Provide the (x, y) coordinate of the cell's center where the given text is located.  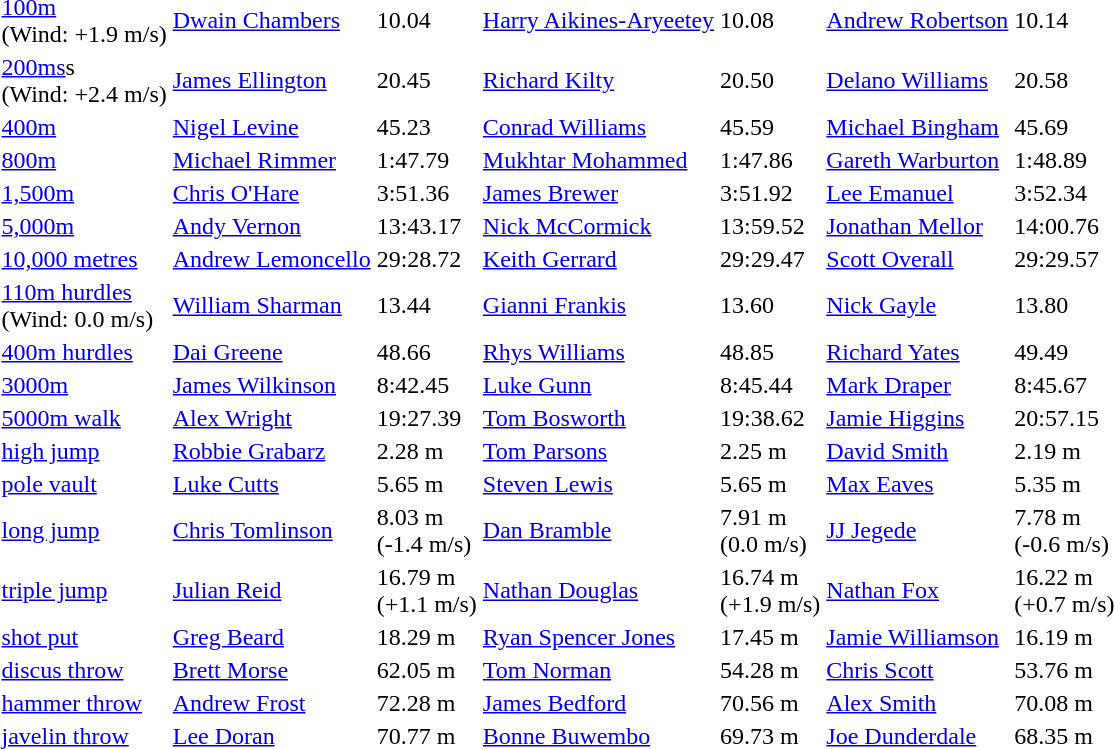
Luke Cutts (272, 484)
Gareth Warburton (918, 160)
Andrew Lemoncello (272, 259)
Keith Gerrard (598, 259)
48.85 (770, 352)
high jump (84, 451)
Ryan Spencer Jones (598, 637)
triple jump (84, 590)
Max Eaves (918, 484)
Tom Bosworth (598, 418)
Tom Norman (598, 670)
shot put (84, 637)
discus throw (84, 670)
2.28 m (426, 451)
Lee Emanuel (918, 193)
45.59 (770, 127)
45.23 (426, 127)
70.56 m (770, 703)
13:59.52 (770, 226)
hammer throw (84, 703)
Delano Williams (918, 80)
20.50 (770, 80)
James Ellington (272, 80)
5000m walk (84, 418)
72.28 m (426, 703)
5,000m (84, 226)
Conrad Williams (598, 127)
Scott Overall (918, 259)
400m hurdles (84, 352)
400m (84, 127)
Gianni Frankis (598, 306)
18.29 m (426, 637)
Andrew Frost (272, 703)
Richard Kilty (598, 80)
Richard Yates (918, 352)
Chris Scott (918, 670)
19:38.62 (770, 418)
29:29.47 (770, 259)
1:47.86 (770, 160)
2.25 m (770, 451)
Andy Vernon (272, 226)
Alex Wright (272, 418)
Michael Bingham (918, 127)
Julian Reid (272, 590)
3:51.92 (770, 193)
Jonathan Mellor (918, 226)
13.44 (426, 306)
Alex Smith (918, 703)
Jamie Higgins (918, 418)
Rhys Williams (598, 352)
16.74 m(+1.9 m/s) (770, 590)
Nathan Douglas (598, 590)
110m hurdles(Wind: 0.0 m/s) (84, 306)
Nick Gayle (918, 306)
16.79 m(+1.1 m/s) (426, 590)
James Wilkinson (272, 385)
Brett Morse (272, 670)
Luke Gunn (598, 385)
Jamie Williamson (918, 637)
Nick McCormick (598, 226)
Steven Lewis (598, 484)
8.03 m(-1.4 m/s) (426, 530)
200mss(Wind: +2.4 m/s) (84, 80)
10,000 metres (84, 259)
Dan Bramble (598, 530)
Mark Draper (918, 385)
3:51.36 (426, 193)
1,500m (84, 193)
David Smith (918, 451)
20.45 (426, 80)
13.60 (770, 306)
pole vault (84, 484)
8:45.44 (770, 385)
Robbie Grabarz (272, 451)
Dai Greene (272, 352)
Michael Rimmer (272, 160)
Chris Tomlinson (272, 530)
800m (84, 160)
13:43.17 (426, 226)
8:42.45 (426, 385)
3000m (84, 385)
Tom Parsons (598, 451)
48.66 (426, 352)
29:28.72 (426, 259)
1:47.79 (426, 160)
Mukhtar Mohammed (598, 160)
Nigel Levine (272, 127)
James Bedford (598, 703)
62.05 m (426, 670)
Nathan Fox (918, 590)
William Sharman (272, 306)
54.28 m (770, 670)
James Brewer (598, 193)
long jump (84, 530)
19:27.39 (426, 418)
Greg Beard (272, 637)
JJ Jegede (918, 530)
Chris O'Hare (272, 193)
7.91 m(0.0 m/s) (770, 530)
17.45 m (770, 637)
